Provide the [x, y] coordinate of the cell's center where the given text is located.  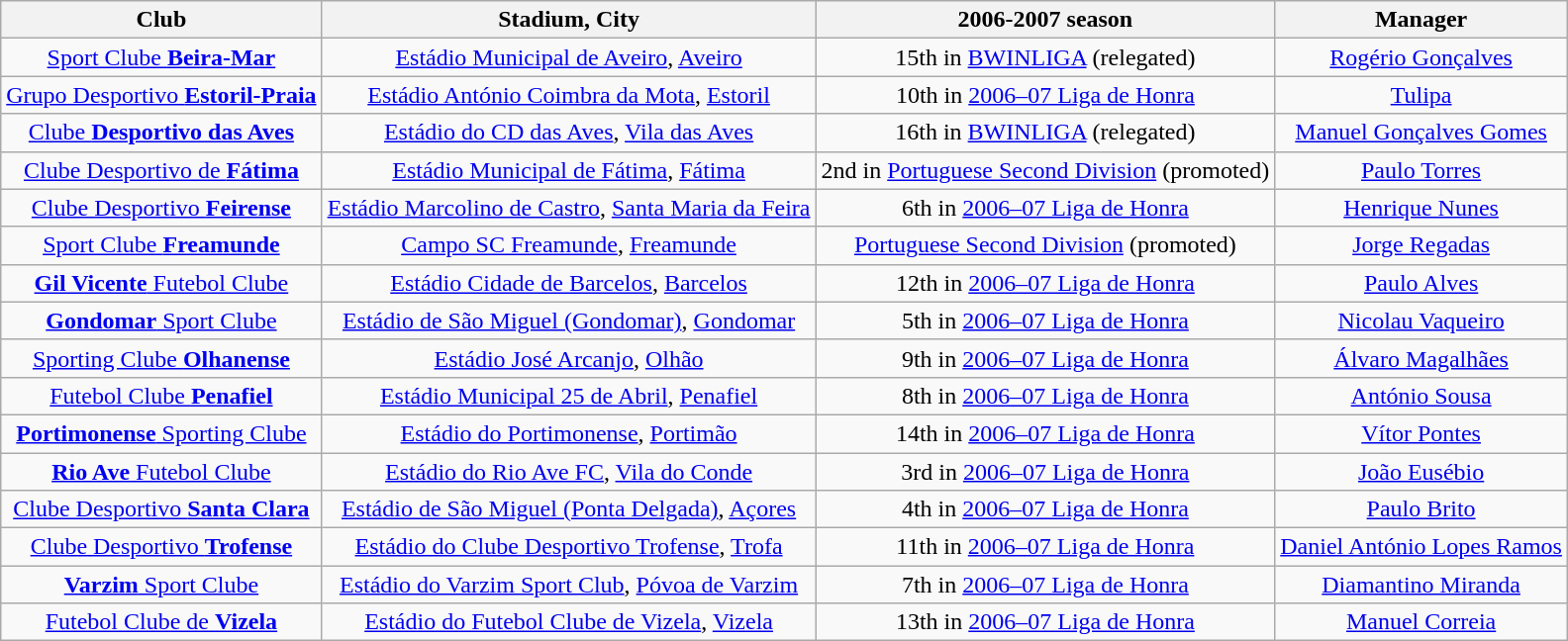
Portuguese Second Division (promoted) [1045, 245]
Paulo Torres [1421, 170]
6th in 2006–07 Liga de Honra [1045, 208]
Estádio de São Miguel (Ponta Delgada), Açores [568, 509]
Sport Clube Freamunde [161, 245]
14th in 2006–07 Liga de Honra [1045, 433]
Estádio do Portimonense, Portimão [568, 433]
Futebol Clube Penafiel [161, 396]
Grupo Desportivo Estoril-Praia [161, 95]
3rd in 2006–07 Liga de Honra [1045, 472]
9th in 2006–07 Liga de Honra [1045, 358]
15th in BWINLIGA (relegated) [1045, 57]
Estádio do Rio Ave FC, Vila do Conde [568, 472]
Clube Desportivo das Aves [161, 133]
Rogério Gonçalves [1421, 57]
16th in BWINLIGA (relegated) [1045, 133]
Manager [1421, 20]
Clube Desportivo Santa Clara [161, 509]
Estádio Municipal 25 de Abril, Penafiel [568, 396]
Futebol Clube de Vizela [161, 622]
Estádio Cidade de Barcelos, Barcelos [568, 283]
Clube Desportivo de Fátima [161, 170]
Estádio de São Miguel (Gondomar), Gondomar [568, 320]
Estádio José Arcanjo, Olhão [568, 358]
Paulo Alves [1421, 283]
4th in 2006–07 Liga de Honra [1045, 509]
Daniel António Lopes Ramos [1421, 547]
11th in 2006–07 Liga de Honra [1045, 547]
Estádio do Futebol Clube de Vizela, Vizela [568, 622]
Álvaro Magalhães [1421, 358]
Sport Clube Beira-Mar [161, 57]
Portimonense Sporting Clube [161, 433]
Estádio do CD das Aves, Vila das Aves [568, 133]
Estádio do Varzim Sport Club, Póvoa de Varzim [568, 585]
Estádio Marcolino de Castro, Santa Maria da Feira [568, 208]
2006-2007 season [1045, 20]
Diamantino Miranda [1421, 585]
Estádio António Coimbra da Mota, Estoril [568, 95]
Paulo Brito [1421, 509]
Gil Vicente Futebol Clube [161, 283]
Campo SC Freamunde, Freamunde [568, 245]
Manuel Gonçalves Gomes [1421, 133]
10th in 2006–07 Liga de Honra [1045, 95]
Estádio Municipal de Aveiro, Aveiro [568, 57]
Stadium, City [568, 20]
João Eusébio [1421, 472]
5th in 2006–07 Liga de Honra [1045, 320]
Manuel Correia [1421, 622]
Vítor Pontes [1421, 433]
13th in 2006–07 Liga de Honra [1045, 622]
Estádio Municipal de Fátima, Fátima [568, 170]
Tulipa [1421, 95]
Clube Desportivo Trofense [161, 547]
12th in 2006–07 Liga de Honra [1045, 283]
7th in 2006–07 Liga de Honra [1045, 585]
António Sousa [1421, 396]
Gondomar Sport Clube [161, 320]
8th in 2006–07 Liga de Honra [1045, 396]
Clube Desportivo Feirense [161, 208]
Club [161, 20]
Rio Ave Futebol Clube [161, 472]
Jorge Regadas [1421, 245]
Sporting Clube Olhanense [161, 358]
Nicolau Vaqueiro [1421, 320]
Varzim Sport Clube [161, 585]
Estádio do Clube Desportivo Trofense, Trofa [568, 547]
2nd in Portuguese Second Division (promoted) [1045, 170]
Henrique Nunes [1421, 208]
